Locate the cell with the specified text and output its [x, y] center coordinate. 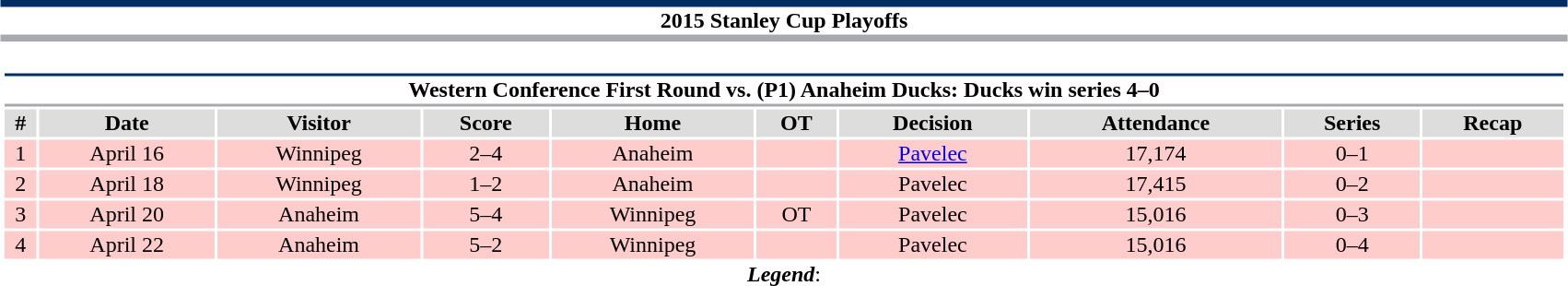
17,415 [1155, 184]
2 [20, 184]
Western Conference First Round vs. (P1) Anaheim Ducks: Ducks win series 4–0 [783, 90]
5–2 [486, 244]
0–3 [1352, 215]
Visitor [319, 123]
Recap [1492, 123]
April 16 [127, 154]
0–1 [1352, 154]
1–2 [486, 184]
Home [652, 123]
5–4 [486, 215]
0–4 [1352, 244]
Decision [932, 123]
17,174 [1155, 154]
2–4 [486, 154]
Series [1352, 123]
April 22 [127, 244]
April 18 [127, 184]
0–2 [1352, 184]
3 [20, 215]
4 [20, 244]
2015 Stanley Cup Playoffs [784, 20]
Attendance [1155, 123]
April 20 [127, 215]
1 [20, 154]
# [20, 123]
Score [486, 123]
Date [127, 123]
